Return the (X, Y) coordinate for the center point of the cell that contains the specified text.  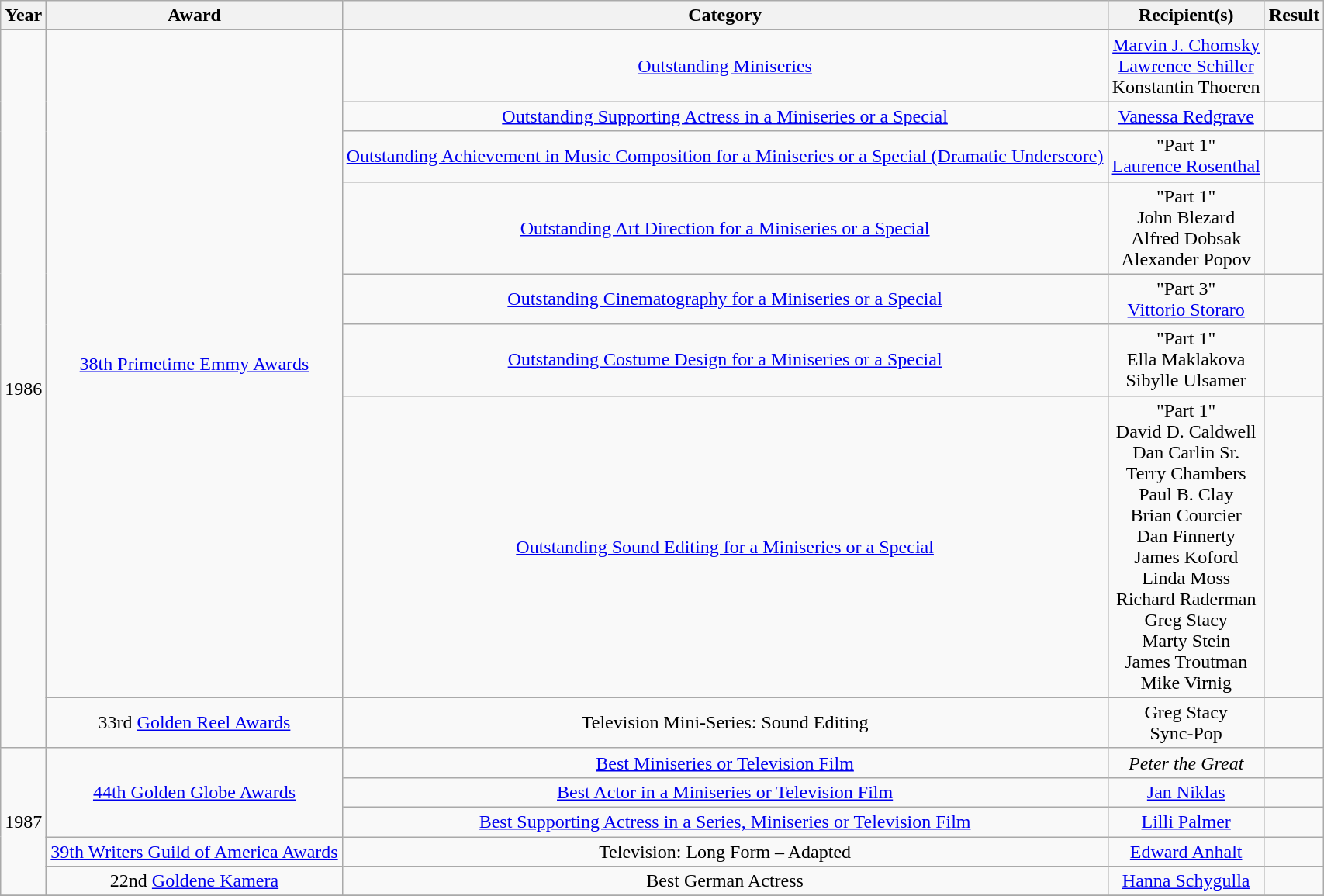
Jan Niklas (1186, 792)
Outstanding Miniseries (724, 66)
38th Primetime Emmy Awards (194, 364)
Best Supporting Actress in a Series, Miniseries or Television Film (724, 822)
Result (1294, 16)
1986 (23, 389)
Lilli Palmer (1186, 822)
Vanessa Redgrave (1186, 116)
Outstanding Achievement in Music Composition for a Miniseries or a Special (Dramatic Underscore) (724, 157)
Recipient(s) (1186, 16)
39th Writers Guild of America Awards (194, 851)
Best Miniseries or Television Film (724, 763)
Outstanding Cinematography for a Miniseries or a Special (724, 299)
Outstanding Supporting Actress in a Miniseries or a Special (724, 116)
22nd Goldene Kamera (194, 881)
1987 (23, 822)
"Part 1" Laurence Rosenthal (1186, 157)
Greg Stacy Sync-Pop (1186, 723)
Outstanding Art Direction for a Miniseries or a Special (724, 228)
Outstanding Costume Design for a Miniseries or a Special (724, 360)
"Part 3" Vittorio Storaro (1186, 299)
Hanna Schygulla (1186, 881)
Edward Anhalt (1186, 851)
Outstanding Sound Editing for a Miniseries or a Special (724, 546)
Category (724, 16)
Best German Actress (724, 881)
Marvin J. Chomsky Lawrence Schiller Konstantin Thoeren (1186, 66)
Television Mini-Series: Sound Editing (724, 723)
33rd Golden Reel Awards (194, 723)
Peter the Great (1186, 763)
44th Golden Globe Awards (194, 792)
Award (194, 16)
"Part 1" Ella Maklakova Sibylle Ulsamer (1186, 360)
"Part 1" John Blezard Alfred Dobsak Alexander Popov (1186, 228)
Year (23, 16)
Television: Long Form – Adapted (724, 851)
Best Actor in a Miniseries or Television Film (724, 792)
